Return [X, Y] of the center of cell containing provided text 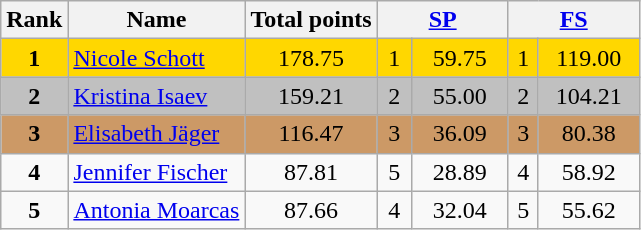
59.75 [460, 58]
Total points [311, 20]
55.62 [588, 210]
80.38 [588, 134]
Antonia Moarcas [156, 210]
119.00 [588, 58]
178.75 [311, 58]
Jennifer Fischer [156, 172]
55.00 [460, 96]
32.04 [460, 210]
Rank [34, 20]
87.81 [311, 172]
FS [574, 20]
116.47 [311, 134]
58.92 [588, 172]
Elisabeth Jäger [156, 134]
36.09 [460, 134]
SP [442, 20]
Nicole Schott [156, 58]
159.21 [311, 96]
Name [156, 20]
104.21 [588, 96]
28.89 [460, 172]
Kristina Isaev [156, 96]
87.66 [311, 210]
